For the text-containing cell, return its midpoint in (X, Y) coordinate format. 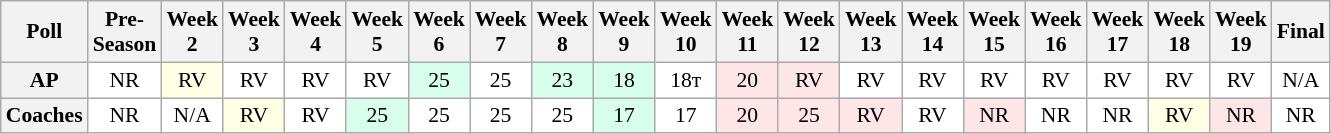
Week6 (439, 32)
Week7 (501, 32)
18т (686, 80)
Coaches (44, 116)
Week4 (316, 32)
Week17 (1118, 32)
Week9 (624, 32)
Week19 (1241, 32)
Week3 (254, 32)
18 (624, 80)
23 (562, 80)
Week11 (748, 32)
Poll (44, 32)
AP (44, 80)
Final (1301, 32)
Week2 (192, 32)
Pre-Season (125, 32)
Week8 (562, 32)
Week5 (377, 32)
Week14 (933, 32)
Week12 (809, 32)
Week10 (686, 32)
Week13 (871, 32)
Week18 (1179, 32)
Week16 (1056, 32)
Week15 (994, 32)
